Find where the given text appears and provide that cell's center as [x, y] coordinate. 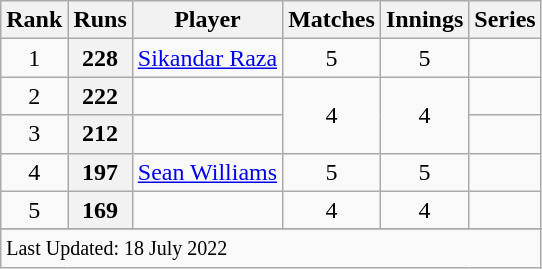
Innings [424, 20]
212 [100, 134]
Sikandar Raza [207, 58]
169 [100, 210]
Matches [332, 20]
Series [505, 20]
197 [100, 172]
3 [34, 134]
Last Updated: 18 July 2022 [271, 248]
1 [34, 58]
2 [34, 96]
Player [207, 20]
228 [100, 58]
222 [100, 96]
Runs [100, 20]
Rank [34, 20]
Sean Williams [207, 172]
